Output the (x, y) coordinate of the center of the cell containing the given text.  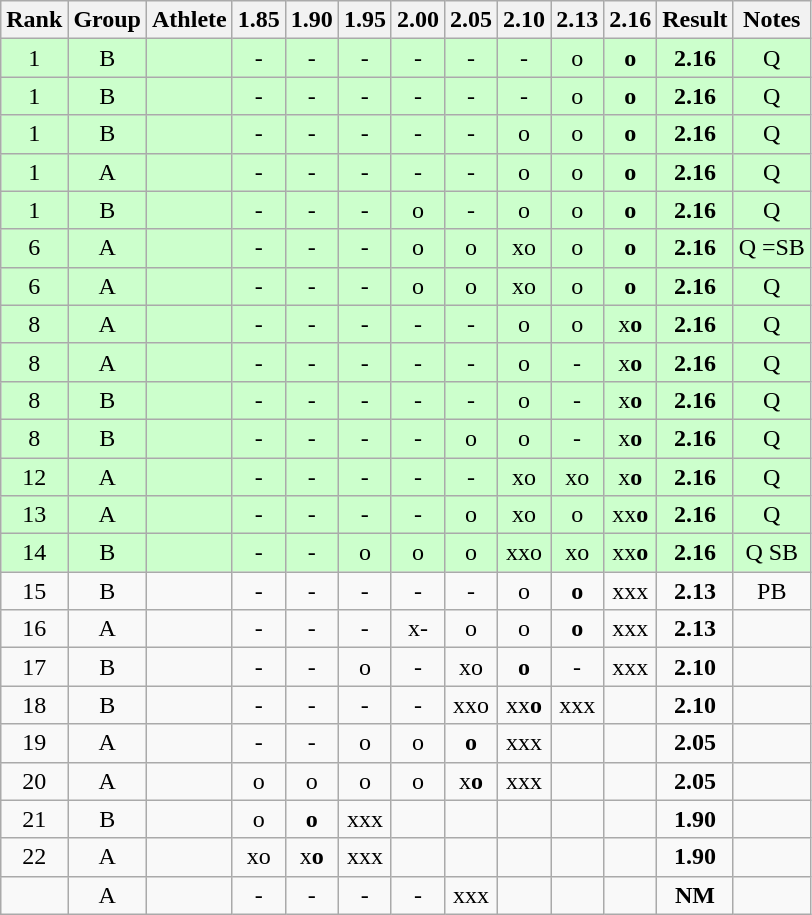
12 (34, 477)
16 (34, 629)
14 (34, 553)
20 (34, 781)
13 (34, 515)
15 (34, 591)
21 (34, 819)
1.95 (364, 20)
NM (695, 895)
1.85 (258, 20)
Result (695, 20)
Q =SB (772, 248)
Notes (772, 20)
19 (34, 743)
Athlete (190, 20)
18 (34, 705)
17 (34, 667)
PB (772, 591)
Q SB (772, 553)
Group (108, 20)
x- (418, 629)
Rank (34, 20)
22 (34, 857)
2.00 (418, 20)
